Extract the (X, Y) coordinate from the center of the cell holding the provided text.  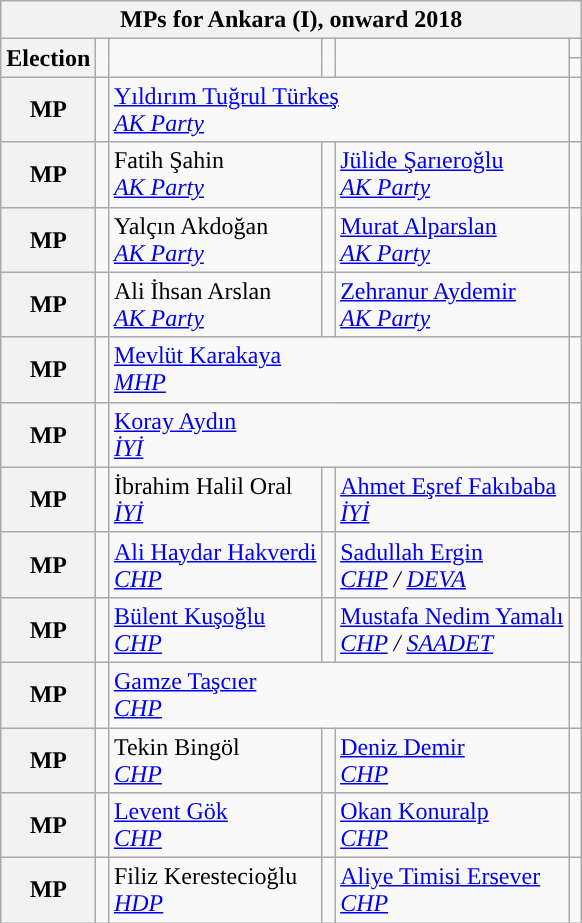
Koray AydınİYİ (338, 434)
Okan KonuralpCHP (452, 826)
Yıldırım Tuğrul TürkeşAK Party (338, 110)
Gamze TaşcıerCHP (338, 694)
Filiz KerestecioğluHDP (215, 890)
İbrahim Halil OralİYİ (215, 500)
Bülent KuşoğluCHP (215, 630)
Ali İhsan ArslanAK Party (215, 304)
Zehranur AydemirAK Party (452, 304)
Yalçın AkdoğanAK Party (215, 240)
Mustafa Nedim YamalıCHP / SAADET (452, 630)
Deniz DemirCHP (452, 760)
Jülide ŞarıeroğluAK Party (452, 174)
Election (48, 58)
MPs for Ankara (I), onward 2018 (292, 20)
Ali Haydar HakverdiCHP (215, 564)
Fatih ŞahinAK Party (215, 174)
Aliye Timisi ErseverCHP (452, 890)
Sadullah ErginCHP / DEVA (452, 564)
Tekin BingölCHP (215, 760)
Ahmet Eşref FakıbabaİYİ (452, 500)
Murat AlparslanAK Party (452, 240)
Levent GökCHP (215, 826)
Mevlüt KarakayaMHP (338, 370)
